Capture the cell that displays the provided text and extract its [x, y] central coordinate. 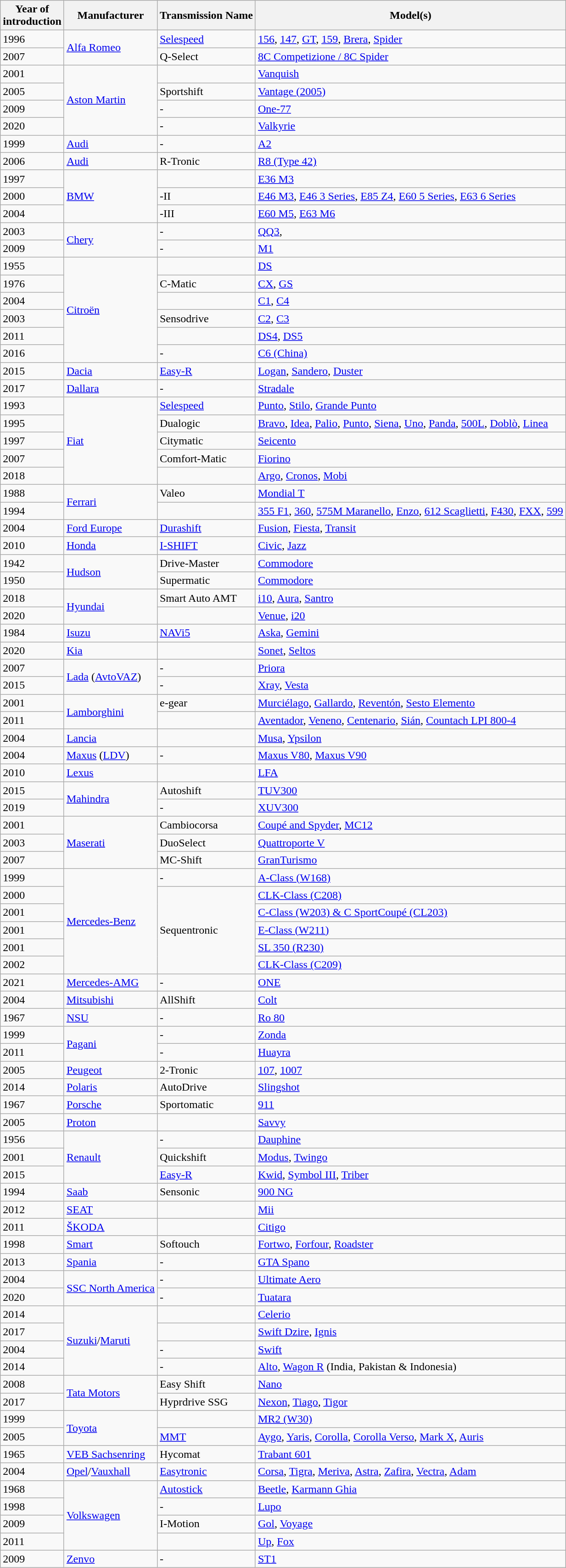
Fortwo, Forfour, Roadster [410, 1244]
Priora [410, 668]
NAVi5 [206, 633]
Durashift [206, 528]
One-77 [410, 109]
Beetle, Karmann Ghia [410, 1489]
8C Competizione / 8C Spider [410, 56]
Lada (AvtoVAZ) [110, 677]
Aston Martin [110, 100]
1955 [32, 266]
Manufacturer [110, 16]
ŠKODA [110, 1227]
Dauphine [410, 1140]
CLK-Class (C209) [410, 965]
Drive-Master [206, 563]
Mercedes-AMG [110, 982]
1995 [32, 423]
CLK-Class (C208) [410, 895]
Ro 80 [410, 1017]
SEAT [110, 1210]
MC-Shift [206, 860]
2016 [32, 353]
Supermatic [206, 581]
Murciélago, Gallardo, Reventón, Sesto Elemento [410, 703]
1956 [32, 1140]
Autoshift [206, 790]
-II [206, 196]
Renault [110, 1157]
LFA [410, 773]
Valkyrie [410, 126]
Sensonic [206, 1192]
Citigo [410, 1227]
BMW [110, 196]
TUV300 [410, 790]
Saab [110, 1192]
2019 [32, 808]
ST1 [410, 1559]
Mercedes-Benz [110, 921]
Autostick [206, 1489]
Bravo, Idea, Palio, Punto, Siena, Uno, Panda, 500L, Doblò, Linea [410, 423]
Nano [410, 1384]
MR2 (W30) [410, 1419]
Toyota [110, 1428]
SL 350 (R230) [410, 947]
Mitsubishi [110, 1000]
Transmission Name [206, 16]
VEB Sachsenring [110, 1454]
1996 [32, 39]
Coupé and Spyder, MC12 [410, 825]
Venue, i20 [410, 616]
Maserati [110, 843]
AllShift [206, 1000]
Year of introduction [32, 16]
Proton [110, 1122]
Mahindra [110, 799]
QQ3, [410, 231]
Dacia [110, 371]
E36 M3 [410, 179]
Huayra [410, 1052]
Peugeot [110, 1070]
Dallara [110, 388]
156, 147, GT, 159, Brera, Spider [410, 39]
Kwid, Symbol III, Triber [410, 1175]
Lancia [110, 738]
Civic, Jazz [410, 546]
Aska, Gemini [410, 633]
Citroën [110, 310]
C-Matic [206, 284]
GTA Spano [410, 1262]
Maxus (LDV) [110, 755]
355 F1, 360, 575M Maranello, Enzo, 612 Scaglietti, F430, FXX, 599 [410, 511]
Citymatic [206, 441]
Argo, Cronos, Mobi [410, 476]
Vanquish [410, 74]
Cambiocorsa [206, 825]
Quattroporte V [410, 843]
i10, Aura, Santro [410, 598]
1988 [32, 493]
2012 [32, 1210]
Xray, Vesta [410, 685]
Maxus V80, Maxus V90 [410, 755]
Dualogic [206, 423]
Savvy [410, 1122]
MMT [206, 1437]
Up, Fox [410, 1541]
2006 [32, 161]
DuoSelect [206, 843]
Celerio [410, 1314]
A-Class (W168) [410, 878]
1976 [32, 284]
Mondial T [410, 493]
Fiat [110, 441]
1942 [32, 563]
C6 (China) [410, 353]
A2 [410, 144]
Easytronic [206, 1472]
DS4, DS5 [410, 336]
Nexon, Tiago, Tigor [410, 1402]
Trabant 601 [410, 1454]
Hyundai [110, 607]
Opel/Vauxhall [110, 1472]
Valeo [206, 493]
Porsche [110, 1105]
Model(s) [410, 16]
Gol, Voyage [410, 1524]
911 [410, 1105]
Q-Select [206, 56]
1968 [32, 1489]
I-Motion [206, 1524]
Fiorino [410, 458]
Zonda [410, 1035]
2-Tronic [206, 1070]
Seicento [410, 441]
Zenvo [110, 1559]
Lexus [110, 773]
Sensodrive [206, 319]
Corsa, Tigra, Meriva, Astra, Zafira, Vectra, Adam [410, 1472]
Vantage (2005) [410, 91]
Aygo, Yaris, Corolla, Corolla Verso, Mark X, Auris [410, 1437]
Lamborghini [110, 711]
Hyprdrive SSG [206, 1402]
Modus, Twingo [410, 1157]
Smart [110, 1244]
2021 [32, 982]
M1 [410, 249]
Stradale [410, 388]
Hudson [110, 572]
Aventador, Veneno, Centenario, Sián, Countach LPI 800-4 [410, 720]
SSC North America [110, 1288]
CX, GS [410, 284]
Mii [410, 1210]
Musa, Ypsilon [410, 738]
Sonet, Seltos [410, 650]
E60 M5, E63 M6 [410, 213]
Alfa Romeo [110, 48]
Spania [110, 1262]
Easy Shift [206, 1384]
Swift Dzire, Ignis [410, 1332]
Honda [110, 546]
Hycomat [206, 1454]
1965 [32, 1454]
Pagani [110, 1043]
Swift [410, 1349]
Alto, Wagon R (India, Pakistan & Indonesia) [410, 1367]
C1, C4 [410, 301]
1993 [32, 406]
Slingshot [410, 1087]
2002 [32, 965]
Kia [110, 650]
Colt [410, 1000]
1984 [32, 633]
Smart Auto AMT [206, 598]
107, 1007 [410, 1070]
R-Tronic [206, 161]
Sequentronic [206, 930]
900 NG [410, 1192]
E-Class (W211) [410, 930]
XUV300 [410, 808]
Sportomatic [206, 1105]
Ultimate Aero [410, 1279]
Sportshift [206, 91]
Fusion, Fiesta, Transit [410, 528]
Tata Motors [110, 1393]
2008 [32, 1384]
ONE [410, 982]
Punto, Stilo, Grande Punto [410, 406]
AutoDrive [206, 1087]
Chery [110, 240]
R8 (Type 42) [410, 161]
e-gear [206, 703]
GranTurismo [410, 860]
Tuatara [410, 1297]
C2, C3 [410, 319]
Softouch [206, 1244]
1950 [32, 581]
C-Class (W203) & C SportCoupé (CL203) [410, 913]
Ford Europe [110, 528]
NSU [110, 1017]
Polaris [110, 1087]
Quickshift [206, 1157]
Volkswagen [110, 1515]
Lupo [410, 1506]
DS [410, 266]
Isuzu [110, 633]
Logan, Sandero, Duster [410, 371]
Suzuki/Maruti [110, 1340]
E46 M3, E46 3 Series, E85 Z4, E60 5 Series, E63 6 Series [410, 196]
Comfort-Matic [206, 458]
Ferrari [110, 502]
2013 [32, 1262]
-III [206, 213]
I-SHIFT [206, 546]
